Identify which cell holds the provided text, then report its (x, y) central coordinate. 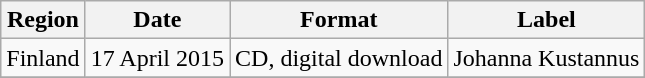
CD, digital download (339, 58)
Format (339, 20)
Johanna Kustannus (546, 58)
Finland (43, 58)
Label (546, 20)
17 April 2015 (157, 58)
Date (157, 20)
Region (43, 20)
